Detect which cell encompasses the target text, then output its (X, Y) center coordinate. 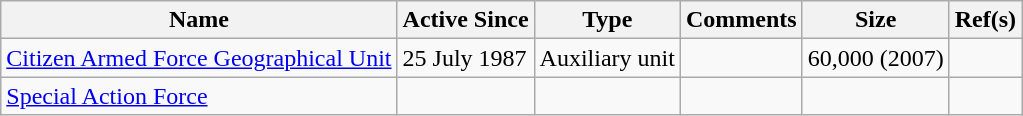
Citizen Armed Force Geographical Unit (199, 58)
Type (607, 20)
Active Since (466, 20)
Name (199, 20)
25 July 1987 (466, 58)
Ref(s) (985, 20)
Comments (741, 20)
Special Action Force (199, 96)
Size (876, 20)
Auxiliary unit (607, 58)
60,000 (2007) (876, 58)
